Provide the [x, y] coordinate of the cell's center where the given text is located.  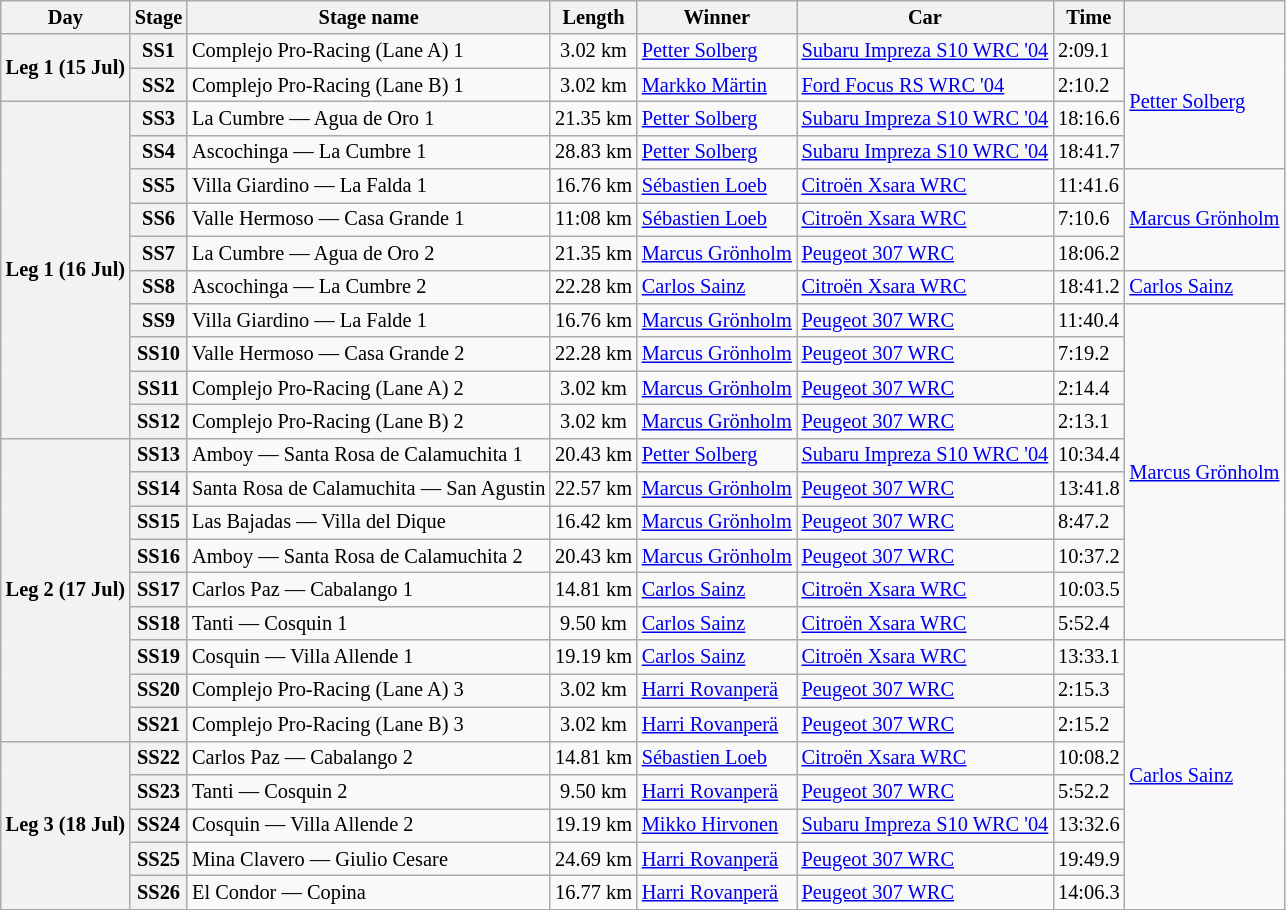
24.69 km [594, 859]
16.42 km [594, 522]
Valle Hermoso — Casa Grande 2 [368, 354]
Cosquin — Villa Allende 1 [368, 657]
2:10.2 [1088, 85]
SS7 [158, 253]
11:40.4 [1088, 320]
28.83 km [594, 152]
2:15.3 [1088, 690]
SS26 [158, 892]
Tanti — Cosquin 2 [368, 791]
SS3 [158, 118]
2:13.1 [1088, 421]
Mina Clavero — Giulio Cesare [368, 859]
SS20 [158, 690]
Cosquin — Villa Allende 2 [368, 825]
SS19 [158, 657]
SS4 [158, 152]
SS12 [158, 421]
Complejo Pro-Racing (Lane B) 3 [368, 724]
18:41.2 [1088, 287]
Carlos Paz — Cabalango 2 [368, 758]
Complejo Pro-Racing (Lane A) 1 [368, 51]
La Cumbre — Agua de Oro 1 [368, 118]
10:08.2 [1088, 758]
Markko Märtin [717, 85]
Complejo Pro-Racing (Lane B) 2 [368, 421]
11:08 km [594, 219]
Las Bajadas — Villa del Dique [368, 522]
SS8 [158, 287]
SS9 [158, 320]
Car [925, 17]
Villa Giardino — La Falde 1 [368, 320]
SS21 [158, 724]
10:34.4 [1088, 455]
SS24 [158, 825]
Length [594, 17]
Mikko Hirvonen [717, 825]
Leg 2 (17 Jul) [66, 590]
Ford Focus RS WRC '04 [925, 85]
El Condor — Copina [368, 892]
Complejo Pro-Racing (Lane A) 2 [368, 388]
SS17 [158, 589]
SS18 [158, 623]
18:06.2 [1088, 253]
Complejo Pro-Racing (Lane A) 3 [368, 690]
10:37.2 [1088, 556]
SS16 [158, 556]
Time [1088, 17]
Valle Hermoso — Casa Grande 1 [368, 219]
19:49.9 [1088, 859]
Stage name [368, 17]
SS11 [158, 388]
Amboy — Santa Rosa de Calamuchita 1 [368, 455]
7:19.2 [1088, 354]
Day [66, 17]
Santa Rosa de Calamuchita — San Agustin [368, 489]
Leg 1 (16 Jul) [66, 270]
11:41.6 [1088, 186]
Leg 1 (15 Jul) [66, 68]
SS25 [158, 859]
13:41.8 [1088, 489]
SS23 [158, 791]
14:06.3 [1088, 892]
Complejo Pro-Racing (Lane B) 1 [368, 85]
SS5 [158, 186]
SS13 [158, 455]
SS2 [158, 85]
La Cumbre — Agua de Oro 2 [368, 253]
18:41.7 [1088, 152]
SS15 [158, 522]
2:14.4 [1088, 388]
7:10.6 [1088, 219]
Stage [158, 17]
18:16.6 [1088, 118]
8:47.2 [1088, 522]
16.77 km [594, 892]
5:52.2 [1088, 791]
Tanti — Cosquin 1 [368, 623]
Carlos Paz — Cabalango 1 [368, 589]
SS6 [158, 219]
Ascochinga — La Cumbre 1 [368, 152]
13:32.6 [1088, 825]
Amboy — Santa Rosa de Calamuchita 2 [368, 556]
13:33.1 [1088, 657]
Villa Giardino — La Falda 1 [368, 186]
SS14 [158, 489]
2:09.1 [1088, 51]
SS1 [158, 51]
Ascochinga — La Cumbre 2 [368, 287]
SS10 [158, 354]
SS22 [158, 758]
10:03.5 [1088, 589]
2:15.2 [1088, 724]
Winner [717, 17]
22.57 km [594, 489]
Leg 3 (18 Jul) [66, 825]
5:52.4 [1088, 623]
